Locate the cell with the specified text and output its [X, Y] center coordinate. 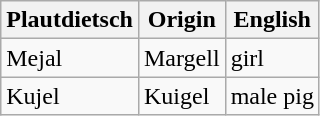
Origin [182, 20]
Kuigel [182, 96]
Mejal [70, 58]
male pig [272, 96]
girl [272, 58]
English [272, 20]
Margell [182, 58]
Kujel [70, 96]
Plautdietsch [70, 20]
